Provide the [x, y] coordinate of the cell's center where the given text is located.  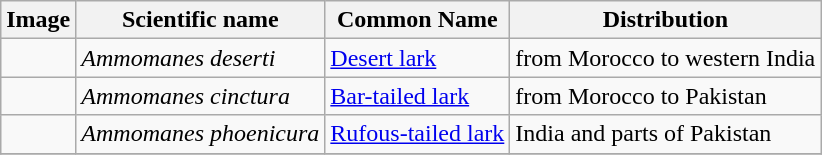
from Morocco to western India [666, 58]
Scientific name [200, 20]
Image [38, 20]
Bar-tailed lark [418, 96]
Common Name [418, 20]
Desert lark [418, 58]
Ammomanes phoenicura [200, 134]
Rufous-tailed lark [418, 134]
Ammomanes deserti [200, 58]
from Morocco to Pakistan [666, 96]
India and parts of Pakistan [666, 134]
Ammomanes cinctura [200, 96]
Distribution [666, 20]
